Capture the cell that displays the provided text and extract its (X, Y) central coordinate. 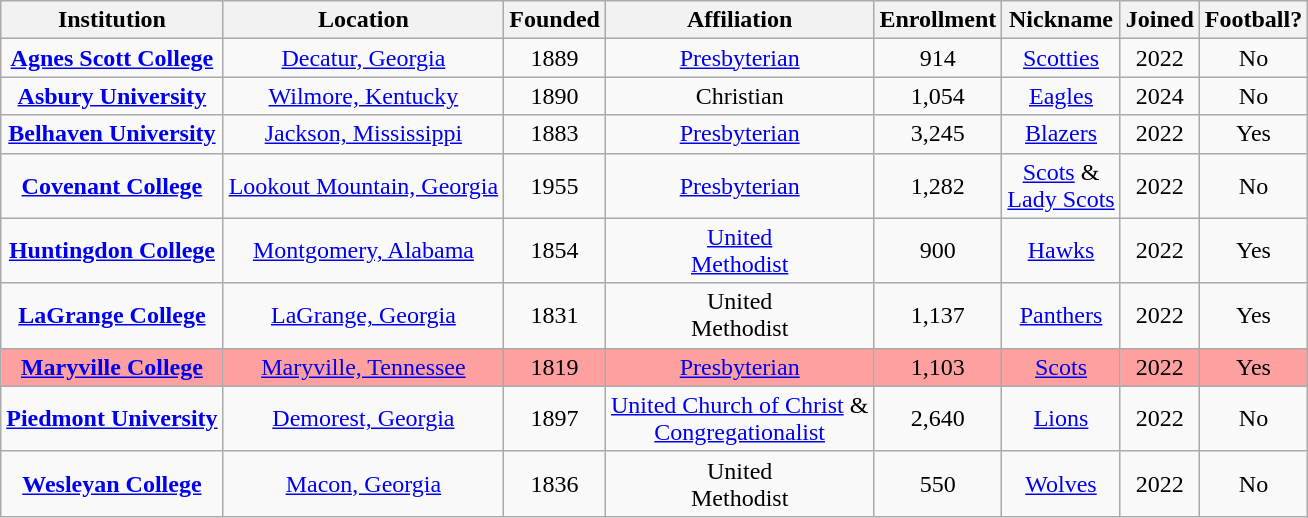
Christian (739, 96)
LaGrange College (112, 316)
Blazers (1061, 134)
1,282 (938, 186)
Covenant College (112, 186)
Decatur, Georgia (364, 58)
Agnes Scott College (112, 58)
900 (938, 250)
Asbury University (112, 96)
1955 (555, 186)
2024 (1160, 96)
1831 (555, 316)
Belhaven University (112, 134)
1,054 (938, 96)
Wesleyan College (112, 484)
Wilmore, Kentucky (364, 96)
Location (364, 20)
Jackson, Mississippi (364, 134)
3,245 (938, 134)
Lions (1061, 418)
Montgomery, Alabama (364, 250)
1890 (555, 96)
1819 (555, 367)
Scots &Lady Scots (1061, 186)
1836 (555, 484)
Enrollment (938, 20)
Joined (1160, 20)
Piedmont University (112, 418)
2,640 (938, 418)
Football? (1253, 20)
1,137 (938, 316)
Affiliation (739, 20)
Maryville College (112, 367)
914 (938, 58)
Nickname (1061, 20)
LaGrange, Georgia (364, 316)
Huntingdon College (112, 250)
United Church of Christ & Congregationalist (739, 418)
Maryville, Tennessee (364, 367)
Scotties (1061, 58)
Eagles (1061, 96)
Founded (555, 20)
1897 (555, 418)
Wolves (1061, 484)
1854 (555, 250)
Macon, Georgia (364, 484)
Scots (1061, 367)
Institution (112, 20)
1,103 (938, 367)
Hawks (1061, 250)
Lookout Mountain, Georgia (364, 186)
1883 (555, 134)
Panthers (1061, 316)
1889 (555, 58)
Demorest, Georgia (364, 418)
550 (938, 484)
